Output the (X, Y) coordinate of the center of the cell containing the given text.  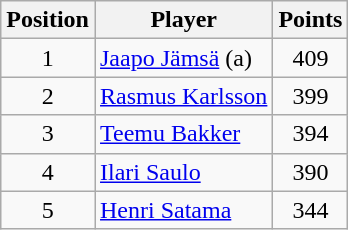
344 (310, 210)
399 (310, 96)
Ilari Saulo (183, 172)
409 (310, 58)
5 (48, 210)
2 (48, 96)
1 (48, 58)
3 (48, 134)
Points (310, 20)
Jaapo Jämsä (a) (183, 58)
4 (48, 172)
Position (48, 20)
394 (310, 134)
Rasmus Karlsson (183, 96)
390 (310, 172)
Teemu Bakker (183, 134)
Player (183, 20)
Henri Satama (183, 210)
